Determine the (x, y) coordinate at the center of the cell enclosing the given text.  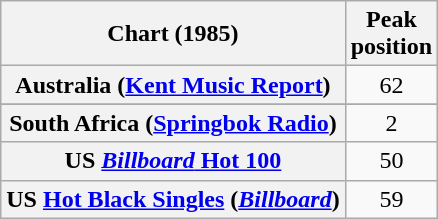
US Billboard Hot 100 (173, 161)
50 (391, 161)
Australia (Kent Music Report) (173, 85)
62 (391, 85)
South Africa (Springbok Radio) (173, 123)
Chart (1985) (173, 34)
Peakposition (391, 34)
59 (391, 199)
2 (391, 123)
US Hot Black Singles (Billboard) (173, 199)
